Provide the (X, Y) coordinate of the cell's center where the given text is located.  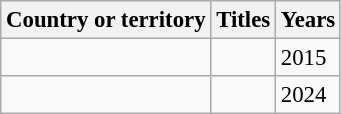
Titles (244, 20)
Country or territory (106, 20)
2024 (308, 95)
2015 (308, 58)
Years (308, 20)
